Locate the cell with the specified text and output its [x, y] center coordinate. 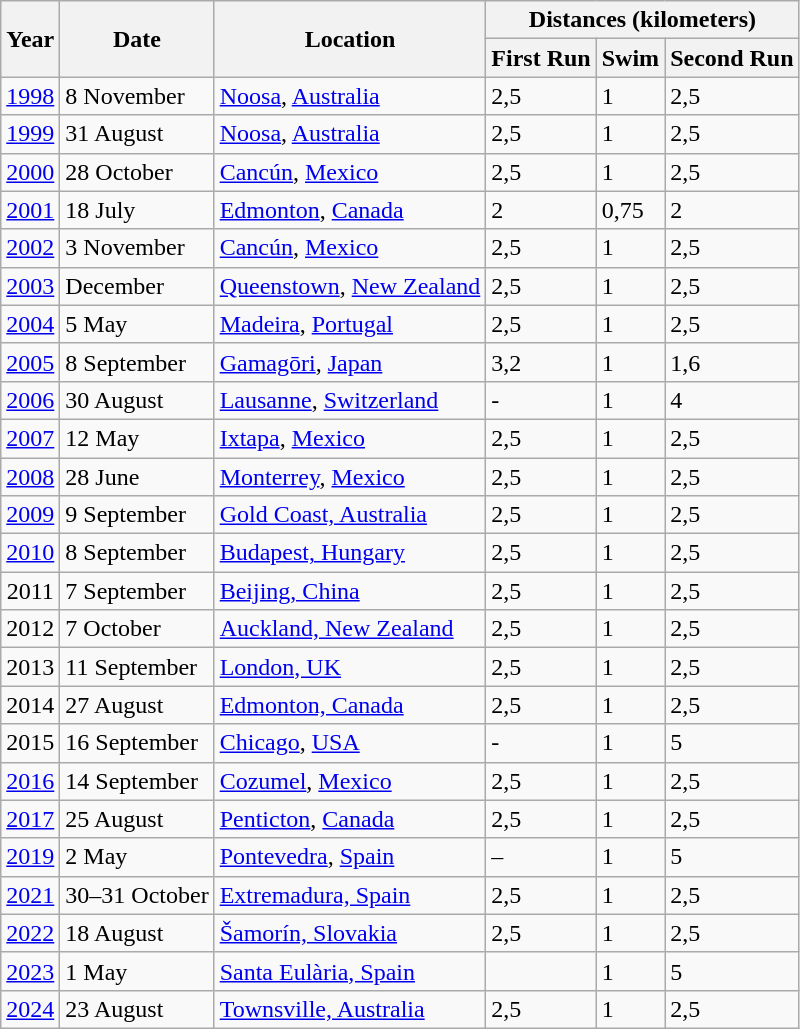
1998 [30, 96]
Beijing, China [350, 591]
Distances (kilometers) [642, 20]
December [137, 286]
2023 [30, 971]
2009 [30, 515]
Ixtapa, Mexico [350, 438]
30 August [137, 400]
3 November [137, 248]
2021 [30, 895]
2002 [30, 248]
3,2 [541, 362]
2022 [30, 933]
Monterrey, Mexico [350, 477]
2000 [30, 172]
2016 [30, 781]
4 [732, 400]
Penticton, Canada [350, 819]
2007 [30, 438]
2024 [30, 1009]
Pontevedra, Spain [350, 857]
12 May [137, 438]
Budapest, Hungary [350, 553]
2013 [30, 667]
Gamagōri, Japan [350, 362]
2014 [30, 705]
8 November [137, 96]
Queenstown, New Zealand [350, 286]
2012 [30, 629]
Swim [630, 58]
Townsville, Australia [350, 1009]
18 August [137, 933]
Gold Coast, Australia [350, 515]
31 August [137, 134]
Auckland, New Zealand [350, 629]
2005 [30, 362]
Santa Eulària, Spain [350, 971]
2 May [137, 857]
2006 [30, 400]
1 May [137, 971]
2001 [30, 210]
16 September [137, 743]
2015 [30, 743]
28 October [137, 172]
Madeira, Portugal [350, 324]
28 June [137, 477]
23 August [137, 1009]
2008 [30, 477]
9 September [137, 515]
London, UK [350, 667]
Cozumel, Mexico [350, 781]
Year [30, 39]
Second Run [732, 58]
2010 [30, 553]
Chicago, USA [350, 743]
1,6 [732, 362]
2011 [30, 591]
Location [350, 39]
– [541, 857]
2003 [30, 286]
0,75 [630, 210]
2017 [30, 819]
1999 [30, 134]
27 August [137, 705]
2004 [30, 324]
2019 [30, 857]
Extremadura, Spain [350, 895]
18 July [137, 210]
11 September [137, 667]
30–31 October [137, 895]
Lausanne, Switzerland [350, 400]
7 September [137, 591]
14 September [137, 781]
Šamorín, Slovakia [350, 933]
5 May [137, 324]
25 August [137, 819]
First Run [541, 58]
Date [137, 39]
7 October [137, 629]
